Extract the (X, Y) coordinate from the center of the cell holding the provided text.  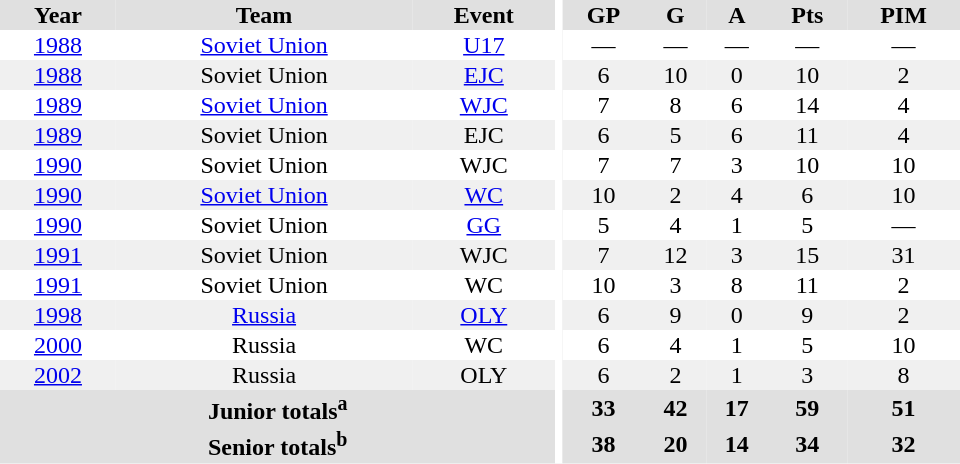
2002 (58, 375)
G (676, 15)
12 (676, 255)
Year (58, 15)
A (736, 15)
34 (807, 444)
1998 (58, 315)
51 (904, 408)
38 (604, 444)
32 (904, 444)
20 (676, 444)
42 (676, 408)
33 (604, 408)
Team (264, 15)
2000 (58, 345)
31 (904, 255)
59 (807, 408)
Pts (807, 15)
PIM (904, 15)
U17 (484, 45)
15 (807, 255)
17 (736, 408)
GP (604, 15)
Senior totalsb (278, 444)
Event (484, 15)
GG (484, 225)
Junior totalsa (278, 408)
